Scan for the cell matching the given text and deliver its (x, y) coordinate at center. 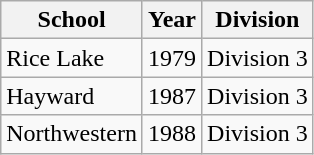
Rice Lake (72, 58)
Hayward (72, 96)
1979 (172, 58)
1987 (172, 96)
Northwestern (72, 134)
Year (172, 20)
Division (258, 20)
1988 (172, 134)
School (72, 20)
